Identify which cell holds the provided text, then report its (x, y) central coordinate. 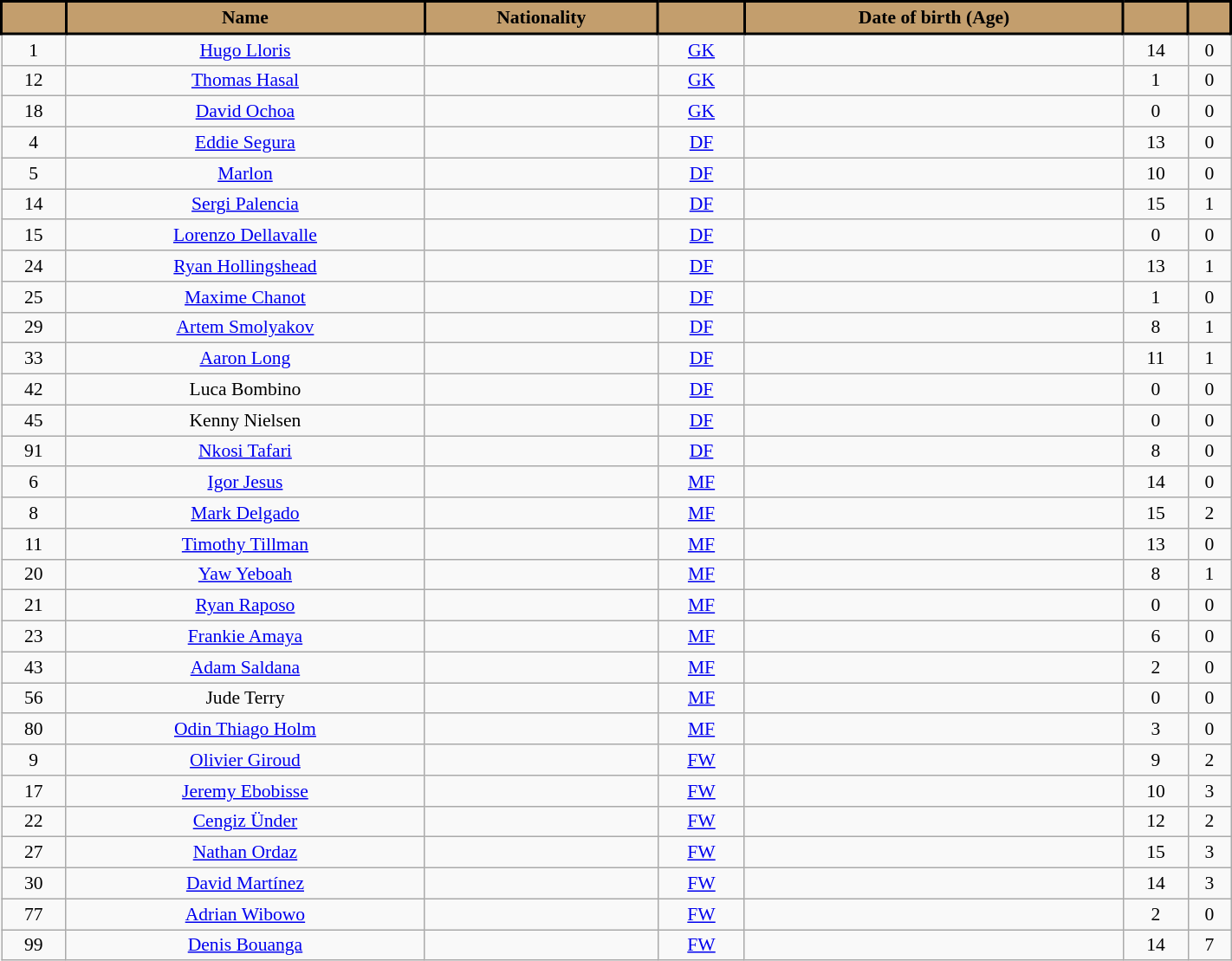
30 (35, 884)
Artem Smolyakov (245, 328)
42 (35, 390)
Odin Thiago Holm (245, 730)
Sergi Palencia (245, 205)
Eddie Segura (245, 143)
David Martínez (245, 884)
Date of birth (Age) (934, 17)
23 (35, 637)
Maxime Chanot (245, 297)
Kenny Nielsen (245, 420)
Adam Saldana (245, 667)
Olivier Giroud (245, 760)
Name (245, 17)
Jeremy Ebobisse (245, 791)
Adrian Wibowo (245, 914)
24 (35, 266)
David Ochoa (245, 112)
Hugo Lloris (245, 49)
20 (35, 575)
77 (35, 914)
Ryan Hollingshead (245, 266)
Marlon (245, 173)
43 (35, 667)
5 (35, 173)
Nkosi Tafari (245, 451)
Luca Bombino (245, 390)
Yaw Yeboah (245, 575)
27 (35, 853)
Timothy Tillman (245, 544)
33 (35, 359)
45 (35, 420)
Thomas Hasal (245, 81)
Denis Bouanga (245, 945)
22 (35, 821)
21 (35, 606)
25 (35, 297)
Igor Jesus (245, 483)
Lorenzo Dellavalle (245, 236)
Aaron Long (245, 359)
Ryan Raposo (245, 606)
Nathan Ordaz (245, 853)
7 (1209, 945)
Nationality (541, 17)
99 (35, 945)
18 (35, 112)
Mark Delgado (245, 513)
56 (35, 698)
80 (35, 730)
Jude Terry (245, 698)
91 (35, 451)
Cengiz Ünder (245, 821)
Frankie Amaya (245, 637)
17 (35, 791)
4 (35, 143)
29 (35, 328)
